Return the [x, y] coordinate for the center point of the cell that contains the specified text.  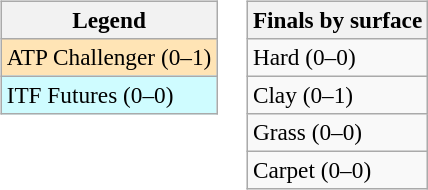
Hard (0–0) [337, 57]
Clay (0–1) [337, 95]
Grass (0–0) [337, 133]
ATP Challenger (0–1) [108, 57]
Carpet (0–0) [337, 171]
Finals by surface [337, 20]
ITF Futures (0–0) [108, 95]
Legend [108, 20]
